For the text-containing cell, return its midpoint in (x, y) coordinate format. 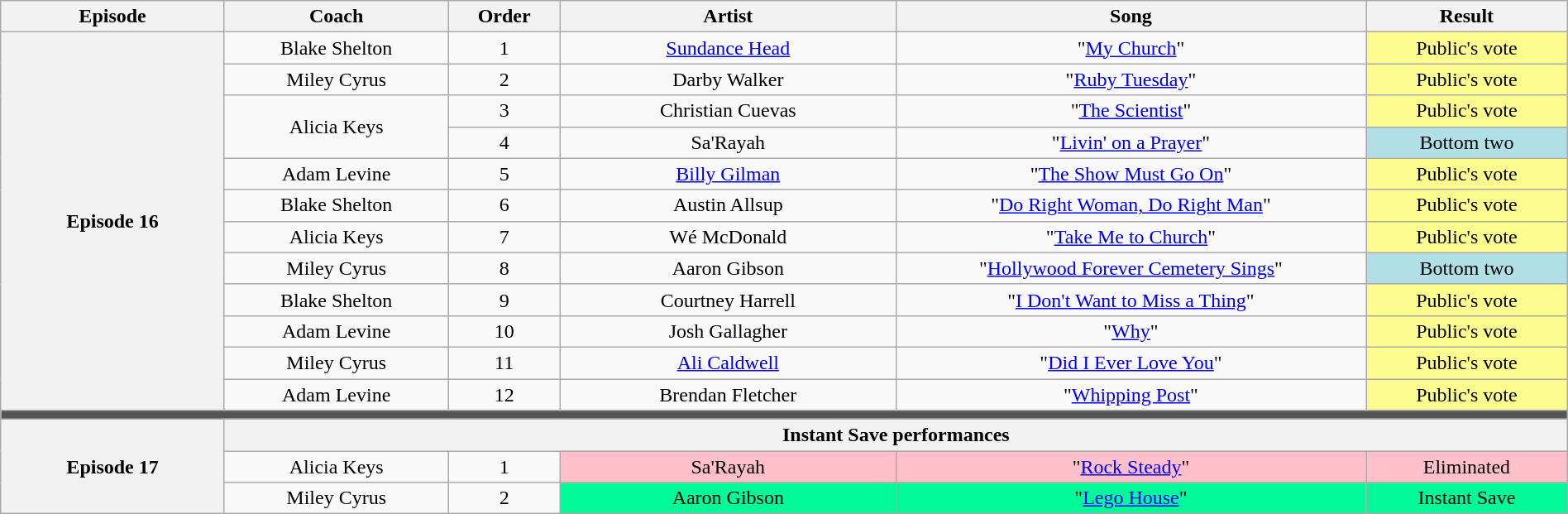
Billy Gilman (728, 174)
6 (504, 205)
"Whipping Post" (1131, 395)
Episode 16 (112, 222)
Instant Save (1467, 498)
Instant Save performances (896, 435)
12 (504, 395)
8 (504, 268)
Result (1467, 17)
"Rock Steady" (1131, 467)
Brendan Fletcher (728, 395)
"Take Me to Church" (1131, 237)
"Lego House" (1131, 498)
Coach (336, 17)
Ali Caldwell (728, 363)
Wé McDonald (728, 237)
"Livin' on a Prayer" (1131, 142)
5 (504, 174)
7 (504, 237)
Order (504, 17)
Darby Walker (728, 79)
11 (504, 363)
9 (504, 300)
Sundance Head (728, 48)
"The Show Must Go On" (1131, 174)
Episode (112, 17)
3 (504, 111)
"Did I Ever Love You" (1131, 363)
Austin Allsup (728, 205)
Artist (728, 17)
4 (504, 142)
"The Scientist" (1131, 111)
"Ruby Tuesday" (1131, 79)
Eliminated (1467, 467)
Episode 17 (112, 467)
"My Church" (1131, 48)
Josh Gallagher (728, 331)
"Do Right Woman, Do Right Man" (1131, 205)
Courtney Harrell (728, 300)
10 (504, 331)
"I Don't Want to Miss a Thing" (1131, 300)
"Why" (1131, 331)
Song (1131, 17)
"Hollywood Forever Cemetery Sings" (1131, 268)
Christian Cuevas (728, 111)
